Return [x, y] of the center of cell containing provided text 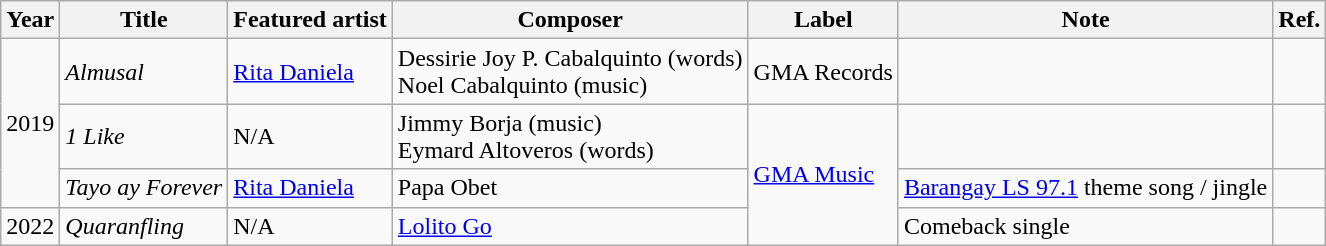
Almusal [144, 72]
Year [30, 20]
Dessirie Joy P. Cabalquinto (words)Noel Cabalquinto (music) [570, 72]
Note [1085, 20]
Title [144, 20]
Tayo ay Forever [144, 188]
2022 [30, 226]
2019 [30, 123]
Featured artist [310, 20]
Jimmy Borja (music)Eymard Altoveros (words) [570, 136]
Quaranfling [144, 226]
GMA Music [823, 174]
Label [823, 20]
Comeback single [1085, 226]
1 Like [144, 136]
Composer [570, 20]
Papa Obet [570, 188]
Barangay LS 97.1 theme song / jingle [1085, 188]
GMA Records [823, 72]
Lolito Go [570, 226]
Ref. [1300, 20]
